From the cell containing the given text, extract its center point as [X, Y] coordinate. 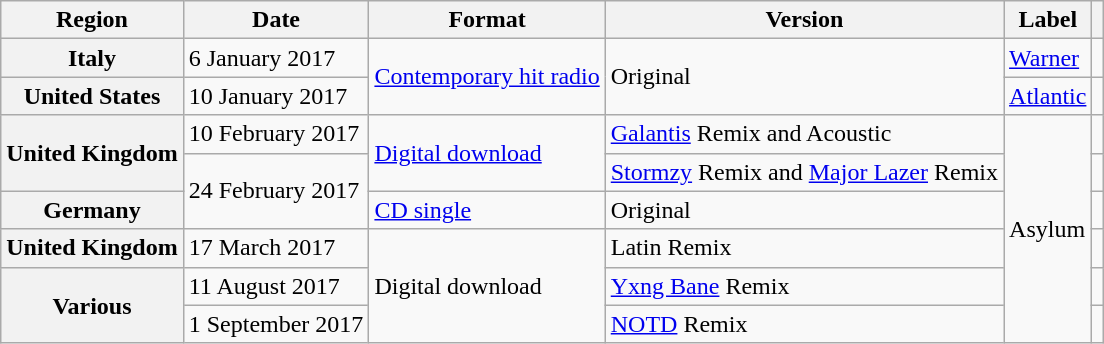
11 August 2017 [276, 286]
Latin Remix [804, 248]
6 January 2017 [276, 58]
Warner [1048, 58]
Germany [92, 210]
Label [1048, 20]
United States [92, 96]
17 March 2017 [276, 248]
1 September 2017 [276, 324]
10 January 2017 [276, 96]
Various [92, 305]
Asylum [1048, 229]
24 February 2017 [276, 191]
Galantis Remix and Acoustic [804, 134]
Italy [92, 58]
Version [804, 20]
Date [276, 20]
Stormzy Remix and Major Lazer Remix [804, 172]
Region [92, 20]
Atlantic [1048, 96]
NOTD Remix [804, 324]
10 February 2017 [276, 134]
Yxng Bane Remix [804, 286]
CD single [487, 210]
Format [487, 20]
Contemporary hit radio [487, 77]
